Capture the cell that displays the provided text and extract its (x, y) central coordinate. 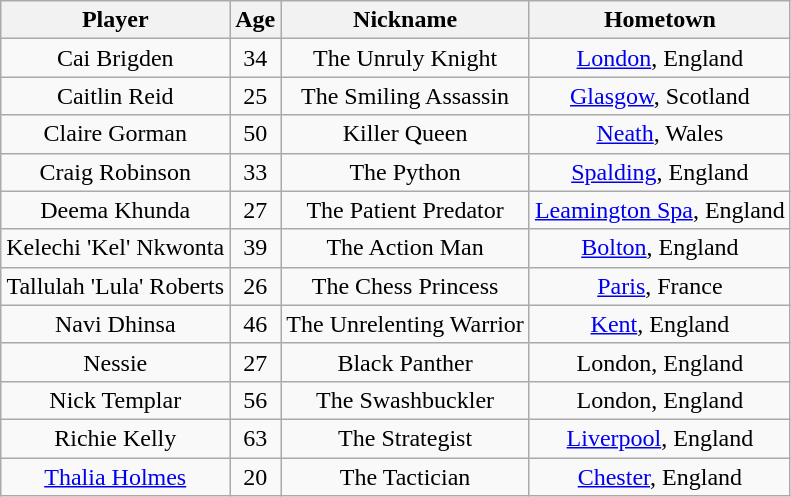
Spalding, England (660, 172)
34 (256, 58)
Nessie (116, 362)
46 (256, 324)
33 (256, 172)
56 (256, 400)
25 (256, 96)
50 (256, 134)
Caitlin Reid (116, 96)
Leamington Spa, England (660, 210)
Tallulah 'Lula' Roberts (116, 286)
Claire Gorman (116, 134)
The Tactician (406, 477)
Navi Dhinsa (116, 324)
Glasgow, Scotland (660, 96)
The Smiling Assassin (406, 96)
Nick Templar (116, 400)
The Patient Predator (406, 210)
63 (256, 438)
The Action Man (406, 248)
Liverpool, England (660, 438)
The Unrelenting Warrior (406, 324)
The Swashbuckler (406, 400)
The Chess Princess (406, 286)
The Strategist (406, 438)
20 (256, 477)
The Python (406, 172)
Cai Brigden (116, 58)
39 (256, 248)
The Unruly Knight (406, 58)
Bolton, England (660, 248)
Richie Kelly (116, 438)
Deema Khunda (116, 210)
Nickname (406, 20)
Kent, England (660, 324)
26 (256, 286)
Hometown (660, 20)
Black Panther (406, 362)
Neath, Wales (660, 134)
Age (256, 20)
Craig Robinson (116, 172)
Killer Queen (406, 134)
Thalia Holmes (116, 477)
Player (116, 20)
Chester, England (660, 477)
Paris, France (660, 286)
Kelechi 'Kel' Nkwonta (116, 248)
